Identify which cell holds the provided text, then report its [X, Y] central coordinate. 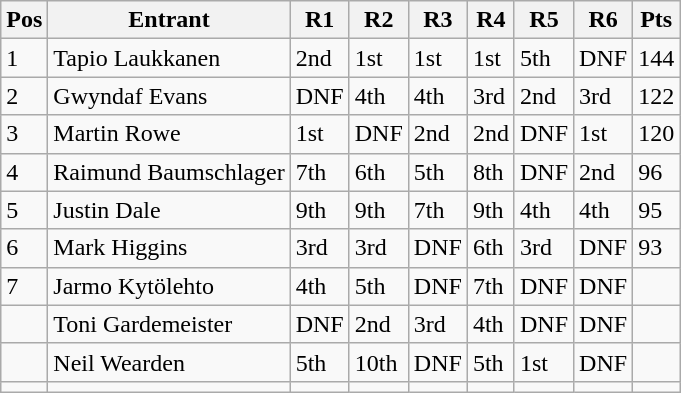
10th [378, 362]
R6 [604, 20]
R3 [438, 20]
Entrant [169, 20]
Justin Dale [169, 210]
Raimund Baumschlager [169, 172]
120 [656, 134]
4 [24, 172]
Gwyndaf Evans [169, 96]
Toni Gardemeister [169, 324]
8th [490, 172]
2 [24, 96]
95 [656, 210]
R1 [320, 20]
Tapio Laukkanen [169, 58]
122 [656, 96]
R5 [544, 20]
Mark Higgins [169, 248]
6 [24, 248]
93 [656, 248]
7 [24, 286]
Pos [24, 20]
R4 [490, 20]
Neil Wearden [169, 362]
Martin Rowe [169, 134]
5 [24, 210]
Jarmo Kytölehto [169, 286]
3 [24, 134]
Pts [656, 20]
R2 [378, 20]
144 [656, 58]
96 [656, 172]
1 [24, 58]
